Identify which cell holds the provided text, then report its [X, Y] central coordinate. 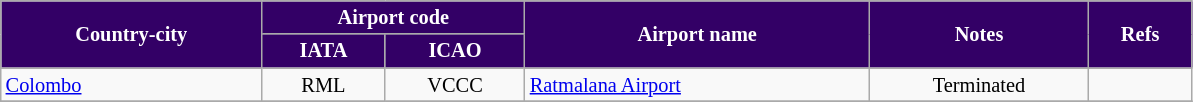
ICAO [455, 51]
Airport code [394, 17]
VCCC [455, 85]
Notes [980, 34]
Airport name [698, 34]
Country-city [132, 34]
Refs [1140, 34]
Colombo [132, 85]
IATA [324, 51]
Terminated [980, 85]
RML [324, 85]
Ratmalana Airport [698, 85]
